Return the [x, y] coordinate for the center point of the cell that contains the specified text.  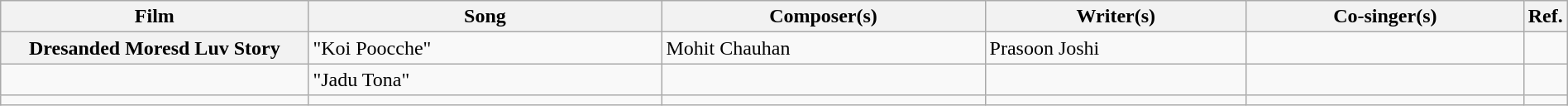
Co-singer(s) [1384, 17]
Composer(s) [824, 17]
"Koi Poocche" [485, 48]
Mohit Chauhan [824, 48]
Ref. [1545, 17]
Dresanded Moresd Luv Story [155, 48]
Prasoon Joshi [1116, 48]
Writer(s) [1116, 17]
Song [485, 17]
Film [155, 17]
"Jadu Tona" [485, 79]
